Pinpoint the cell where the given text exists, returning its [X, Y] midpoint coordinate. 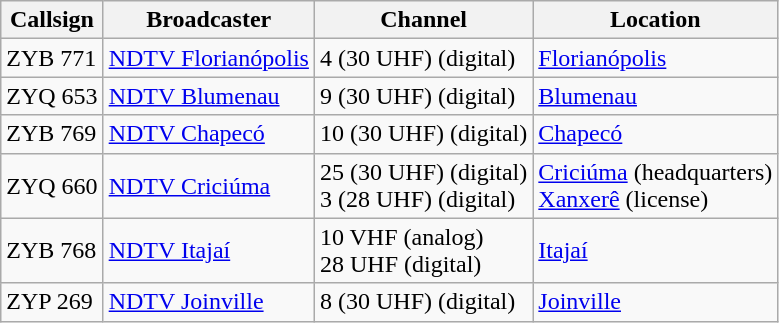
Location [656, 20]
Blumenau [656, 96]
10 VHF (analog)28 UHF (digital) [423, 250]
ZYQ 653 [52, 96]
Broadcaster [208, 20]
Joinville [656, 302]
4 (30 UHF) (digital) [423, 58]
NDTV Joinville [208, 302]
Channel [423, 20]
NDTV Criciúma [208, 186]
Callsign [52, 20]
ZYB 771 [52, 58]
NDTV Chapecó [208, 134]
8 (30 UHF) (digital) [423, 302]
9 (30 UHF) (digital) [423, 96]
25 (30 UHF) (digital)3 (28 UHF) (digital) [423, 186]
ZYB 768 [52, 250]
ZYQ 660 [52, 186]
Criciúma (headquarters)Xanxerê (license) [656, 186]
NDTV Itajaí [208, 250]
NDTV Florianópolis [208, 58]
Itajaí [656, 250]
Chapecó [656, 134]
ZYB 769 [52, 134]
NDTV Blumenau [208, 96]
Florianópolis [656, 58]
10 (30 UHF) (digital) [423, 134]
ZYP 269 [52, 302]
